Return the (X, Y) coordinate for the center point of the cell that contains the specified text.  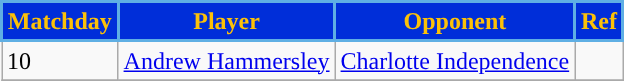
10 (60, 60)
Charlotte Independence (455, 60)
Player (226, 22)
Opponent (455, 22)
Ref (600, 22)
Matchday (60, 22)
Andrew Hammersley (226, 60)
